Provide the (X, Y) coordinate of the cell's center where the given text is located.  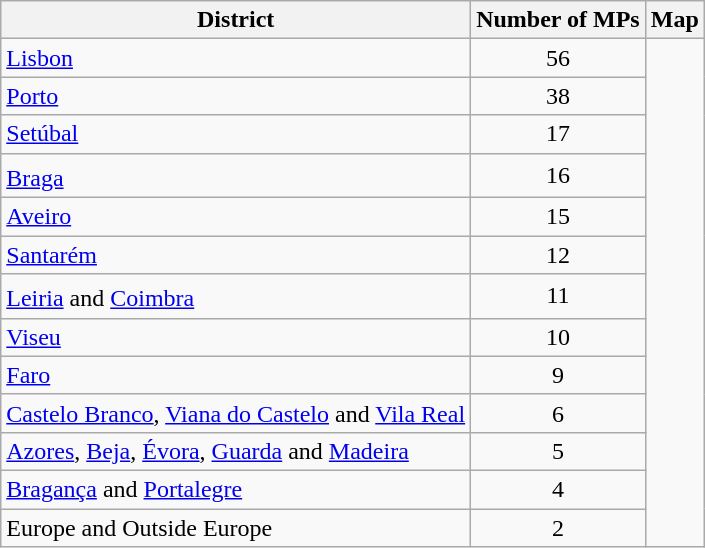
Azores, Beja, Évora, Guarda and Madeira (236, 451)
Lisbon (236, 58)
10 (558, 337)
Map (674, 20)
Setúbal (236, 134)
5 (558, 451)
12 (558, 255)
11 (558, 296)
Viseu (236, 337)
16 (558, 176)
56 (558, 58)
Porto (236, 96)
38 (558, 96)
15 (558, 217)
Castelo Branco, Viana do Castelo and Vila Real (236, 413)
9 (558, 375)
Number of MPs (558, 20)
District (236, 20)
Faro (236, 375)
Europe and Outside Europe (236, 528)
6 (558, 413)
Bragança and Portalegre (236, 489)
4 (558, 489)
17 (558, 134)
Braga (236, 176)
2 (558, 528)
Santarém (236, 255)
Aveiro (236, 217)
Leiria and Coimbra (236, 296)
